Provide the (X, Y) coordinate of the cell's center where the given text is located.  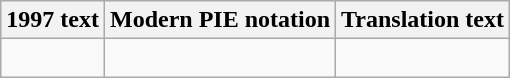
Modern PIE notation (220, 20)
1997 text (53, 20)
Translation text (423, 20)
